Locate the cell with the specified text and output its (X, Y) center coordinate. 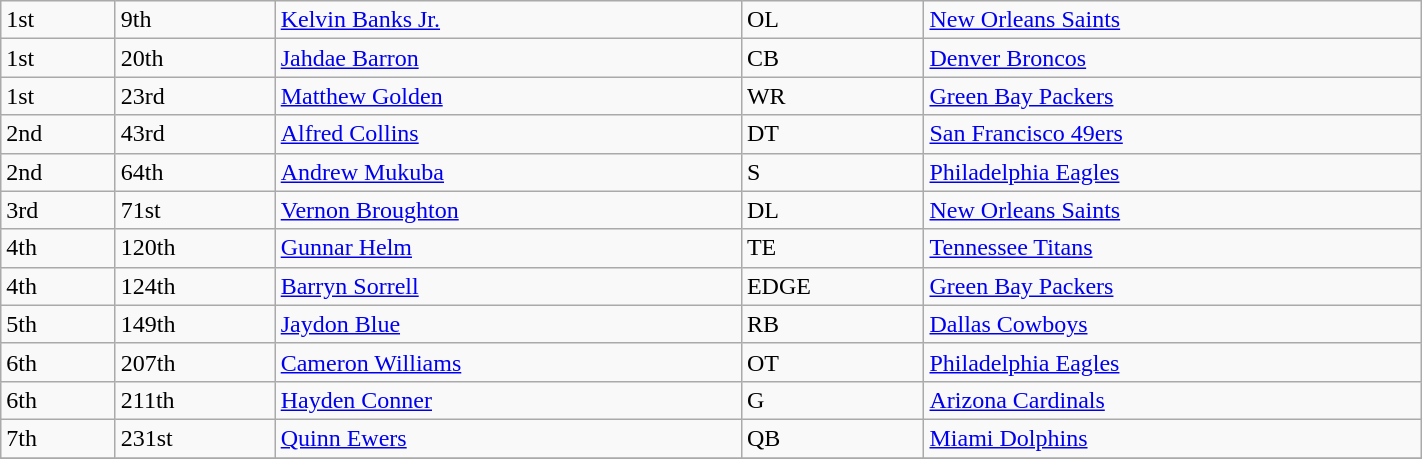
124th (195, 286)
Gunnar Helm (508, 248)
G (832, 400)
Arizona Cardinals (1172, 400)
DT (832, 134)
Tennessee Titans (1172, 248)
Quinn Ewers (508, 438)
149th (195, 324)
CB (832, 58)
64th (195, 172)
QB (832, 438)
Cameron Williams (508, 362)
211th (195, 400)
RB (832, 324)
San Francisco 49ers (1172, 134)
Dallas Cowboys (1172, 324)
DL (832, 210)
Andrew Mukuba (508, 172)
43rd (195, 134)
Denver Broncos (1172, 58)
S (832, 172)
Kelvin Banks Jr. (508, 20)
3rd (58, 210)
Matthew Golden (508, 96)
20th (195, 58)
OL (832, 20)
WR (832, 96)
71st (195, 210)
120th (195, 248)
5th (58, 324)
TE (832, 248)
Barryn Sorrell (508, 286)
Miami Dolphins (1172, 438)
9th (195, 20)
23rd (195, 96)
OT (832, 362)
Jaydon Blue (508, 324)
7th (58, 438)
Alfred Collins (508, 134)
207th (195, 362)
Jahdae Barron (508, 58)
Vernon Broughton (508, 210)
Hayden Conner (508, 400)
EDGE (832, 286)
231st (195, 438)
